Return the [x, y] coordinate for the center point of the cell that contains the specified text.  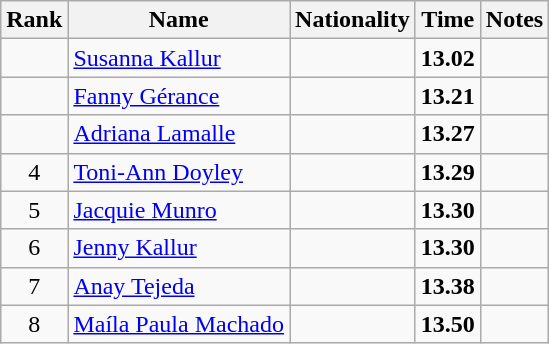
Name [179, 20]
13.38 [448, 286]
Fanny Gérance [179, 96]
8 [34, 324]
Jenny Kallur [179, 248]
13.02 [448, 58]
4 [34, 172]
Nationality [353, 20]
13.50 [448, 324]
Anay Tejeda [179, 286]
Jacquie Munro [179, 210]
Time [448, 20]
Susanna Kallur [179, 58]
13.27 [448, 134]
Maíla Paula Machado [179, 324]
Rank [34, 20]
5 [34, 210]
Adriana Lamalle [179, 134]
6 [34, 248]
7 [34, 286]
13.21 [448, 96]
Notes [514, 20]
Toni-Ann Doyley [179, 172]
13.29 [448, 172]
